Return (X, Y) of the center of cell containing provided text 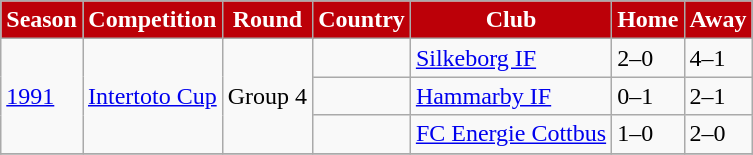
Season (42, 20)
Hammarby IF (510, 96)
Competition (152, 20)
Silkeborg IF (510, 58)
Group 4 (267, 96)
Country (362, 20)
FC Energie Cottbus (510, 134)
Home (648, 20)
Away (718, 20)
Club (510, 20)
0–1 (648, 96)
1–0 (648, 134)
Intertoto Cup (152, 96)
4–1 (718, 58)
1991 (42, 96)
Round (267, 20)
2–1 (718, 96)
